Locate the cell with the specified text and output its [X, Y] center coordinate. 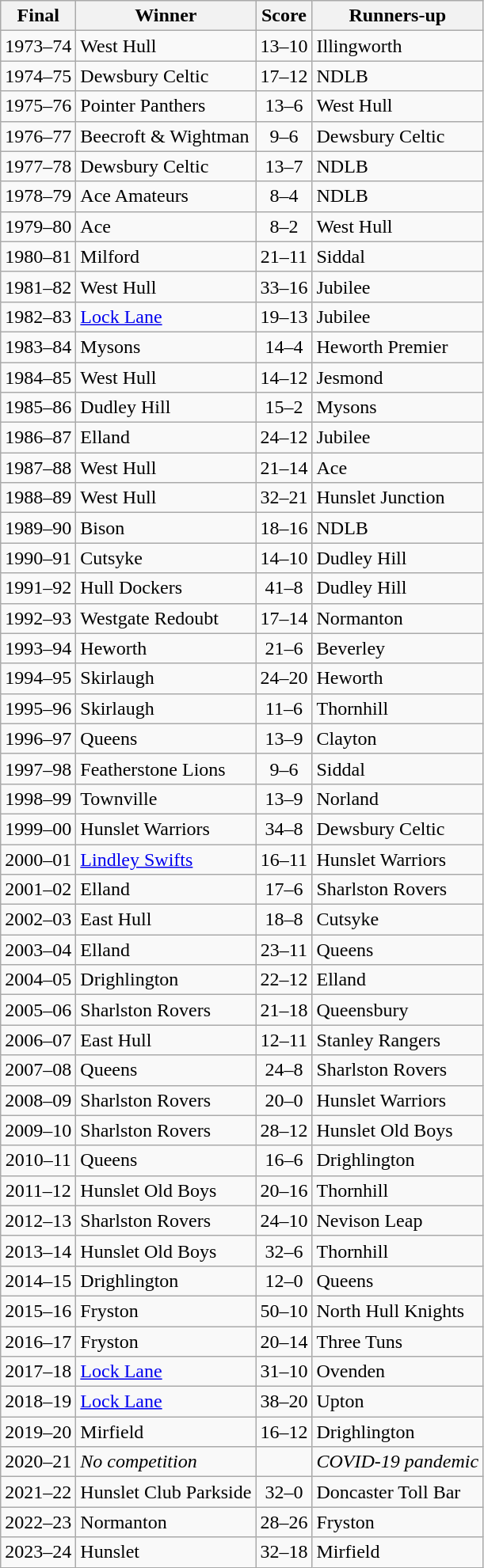
2018–19 [38, 1402]
Milford [166, 256]
20–0 [284, 1100]
2020–21 [38, 1462]
32–18 [284, 1552]
Pointer Panthers [166, 106]
1986–87 [38, 438]
1975–76 [38, 106]
16–12 [284, 1432]
2017–18 [38, 1372]
2011–12 [38, 1190]
8–2 [284, 226]
Lindley Swifts [166, 859]
24–8 [284, 1070]
1994–95 [38, 678]
1981–82 [38, 287]
2002–03 [38, 920]
Jesmond [398, 378]
2021–22 [38, 1492]
1996–97 [38, 738]
2007–08 [38, 1070]
20–16 [284, 1190]
24–20 [284, 678]
50–10 [284, 1311]
2009–10 [38, 1130]
13–10 [284, 46]
2003–04 [38, 950]
24–10 [284, 1221]
34–8 [284, 829]
2013–14 [38, 1251]
18–16 [284, 528]
2005–06 [38, 1010]
Hunslet Club Parkside [166, 1492]
32–6 [284, 1251]
1997–98 [38, 769]
1980–81 [38, 256]
1987–88 [38, 468]
20–14 [284, 1342]
24–12 [284, 438]
1985–86 [38, 408]
1973–74 [38, 46]
1999–00 [38, 829]
2000–01 [38, 859]
28–26 [284, 1522]
12–0 [284, 1281]
1984–85 [38, 378]
1976–77 [38, 136]
17–14 [284, 618]
1991–92 [38, 588]
14–10 [284, 558]
12–11 [284, 1040]
38–20 [284, 1402]
1989–90 [38, 528]
14–12 [284, 378]
Winner [166, 16]
13–6 [284, 106]
Ace Amateurs [166, 196]
Bison [166, 528]
31–10 [284, 1372]
17–12 [284, 76]
Runners-up [398, 16]
Hunslet Junction [398, 498]
33–16 [284, 287]
North Hull Knights [398, 1311]
15–2 [284, 408]
Final [38, 16]
Clayton [398, 738]
1982–83 [38, 317]
22–12 [284, 980]
2023–24 [38, 1552]
21–6 [284, 648]
16–6 [284, 1160]
18–8 [284, 920]
No competition [166, 1462]
21–14 [284, 468]
1998–99 [38, 799]
41–8 [284, 588]
21–11 [284, 256]
Stanley Rangers [398, 1040]
19–13 [284, 317]
Hunslet [166, 1552]
11–6 [284, 708]
Featherstone Lions [166, 769]
17–6 [284, 890]
1988–89 [38, 498]
Queensbury [398, 1010]
2012–13 [38, 1221]
Three Tuns [398, 1342]
2010–11 [38, 1160]
2015–16 [38, 1311]
21–18 [284, 1010]
2022–23 [38, 1522]
23–11 [284, 950]
COVID-19 pandemic [398, 1462]
8–4 [284, 196]
Hull Dockers [166, 588]
2019–20 [38, 1432]
1977–78 [38, 166]
Beverley [398, 648]
Townville [166, 799]
1983–84 [38, 347]
32–0 [284, 1492]
2008–09 [38, 1100]
2004–05 [38, 980]
1979–80 [38, 226]
Illingworth [398, 46]
Ovenden [398, 1372]
1974–75 [38, 76]
28–12 [284, 1130]
1992–93 [38, 618]
Nevison Leap [398, 1221]
Beecroft & Wightman [166, 136]
2016–17 [38, 1342]
14–4 [284, 347]
Westgate Redoubt [166, 618]
Heworth Premier [398, 347]
2014–15 [38, 1281]
Score [284, 16]
1995–96 [38, 708]
Norland [398, 799]
13–7 [284, 166]
1978–79 [38, 196]
16–11 [284, 859]
1993–94 [38, 648]
2001–02 [38, 890]
Upton [398, 1402]
1990–91 [38, 558]
Doncaster Toll Bar [398, 1492]
32–21 [284, 498]
2006–07 [38, 1040]
